Provide the (X, Y) coordinate of the cell's center where the given text is located.  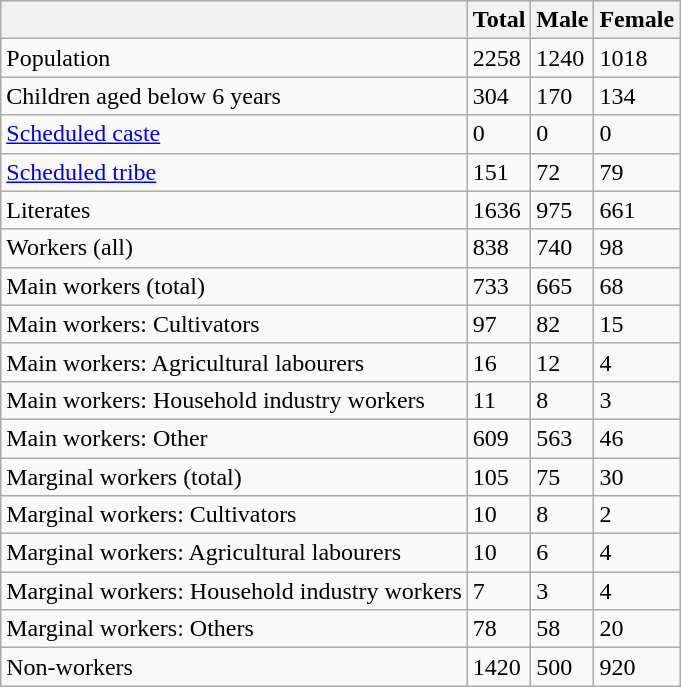
6 (562, 553)
98 (637, 248)
Scheduled tribe (234, 172)
12 (562, 362)
15 (637, 324)
82 (562, 324)
Total (499, 20)
304 (499, 96)
1240 (562, 58)
Literates (234, 210)
1018 (637, 58)
72 (562, 172)
97 (499, 324)
975 (562, 210)
151 (499, 172)
Scheduled caste (234, 134)
Main workers: Cultivators (234, 324)
733 (499, 286)
Workers (all) (234, 248)
7 (499, 591)
Marginal workers: Agricultural labourers (234, 553)
105 (499, 477)
500 (562, 667)
665 (562, 286)
Children aged below 6 years (234, 96)
16 (499, 362)
Marginal workers (total) (234, 477)
75 (562, 477)
1420 (499, 667)
Marginal workers: Household industry workers (234, 591)
11 (499, 400)
609 (499, 438)
838 (499, 248)
68 (637, 286)
Male (562, 20)
740 (562, 248)
Population (234, 58)
661 (637, 210)
Marginal workers: Others (234, 629)
2 (637, 515)
Marginal workers: Cultivators (234, 515)
1636 (499, 210)
20 (637, 629)
Main workers: Household industry workers (234, 400)
920 (637, 667)
46 (637, 438)
2258 (499, 58)
563 (562, 438)
Main workers: Other (234, 438)
79 (637, 172)
Main workers: Agricultural labourers (234, 362)
78 (499, 629)
30 (637, 477)
Non-workers (234, 667)
Main workers (total) (234, 286)
58 (562, 629)
170 (562, 96)
Female (637, 20)
134 (637, 96)
